Return (x, y) of the center of cell containing provided text 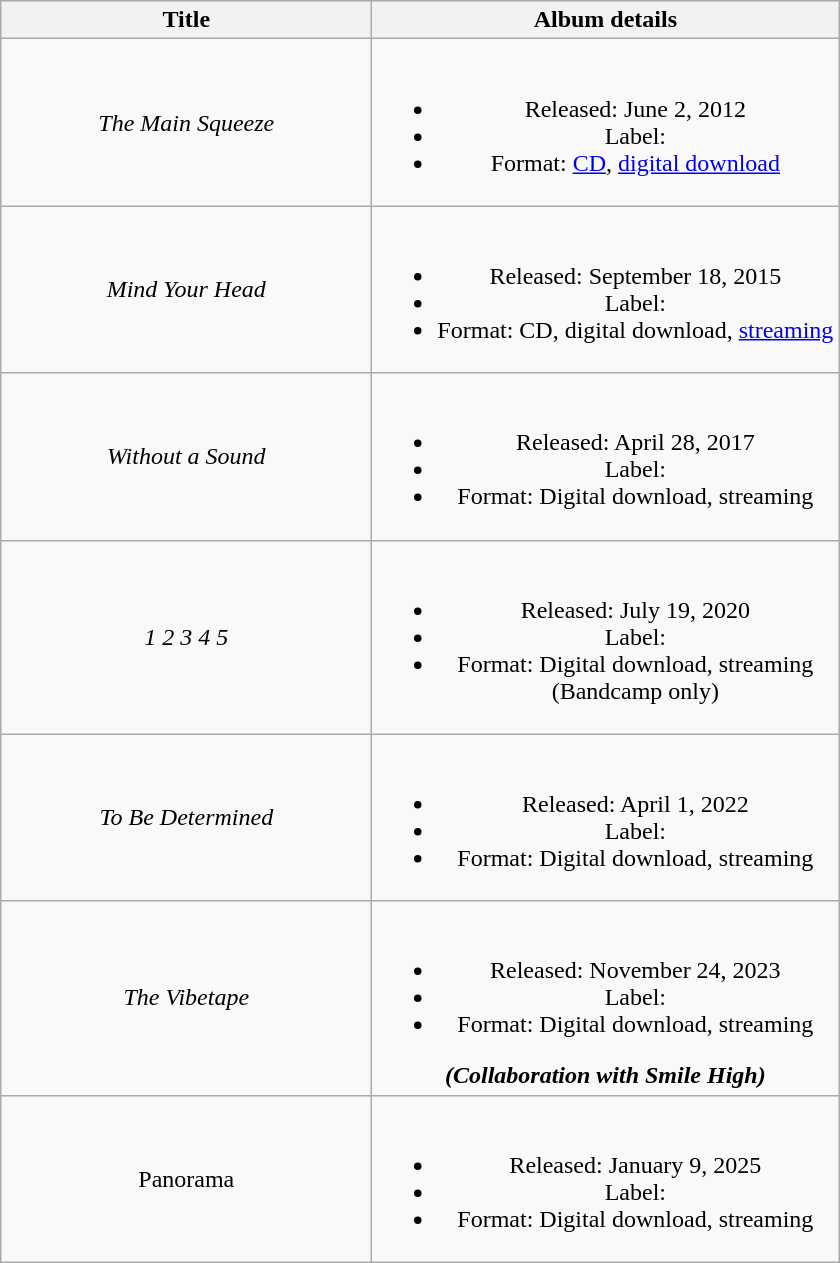
Released: June 2, 2012Label:Format: CD, digital download (606, 122)
1 2 3 4 5 (186, 637)
Released: April 28, 2017Label:Format: Digital download, streaming (606, 456)
Without a Sound (186, 456)
Released: April 1, 2022Label:Format: Digital download, streaming (606, 818)
Released: November 24, 2023Label:Format: Digital download, streaming(Collaboration with Smile High) (606, 998)
To Be Determined (186, 818)
The Main Squeeze (186, 122)
The Vibetape (186, 998)
Panorama (186, 1178)
Released: January 9, 2025Label:Format: Digital download, streaming (606, 1178)
Title (186, 20)
Released: July 19, 2020Label:Format: Digital download, streaming (Bandcamp only) (606, 637)
Album details (606, 20)
Released: September 18, 2015Label:Format: CD, digital download, streaming (606, 290)
Mind Your Head (186, 290)
